Extract the (X, Y) coordinate from the center of the cell holding the provided text.  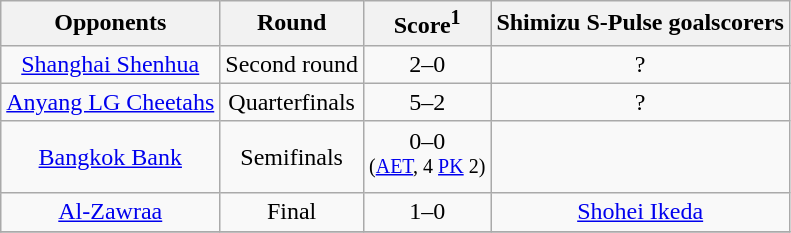
Second round (292, 64)
2–0 (426, 64)
Semifinals (292, 157)
Final (292, 212)
Al-Zawraa (110, 212)
0–0 (AET, 4 PK 2) (426, 157)
Quarterfinals (292, 102)
Anyang LG Cheetahs (110, 102)
Shanghai Shenhua (110, 64)
Round (292, 24)
Shohei Ikeda (640, 212)
Bangkok Bank (110, 157)
Score1 (426, 24)
1–0 (426, 212)
Shimizu S-Pulse goalscorers (640, 24)
5–2 (426, 102)
Opponents (110, 24)
